Return (x, y) of the center of cell containing provided text 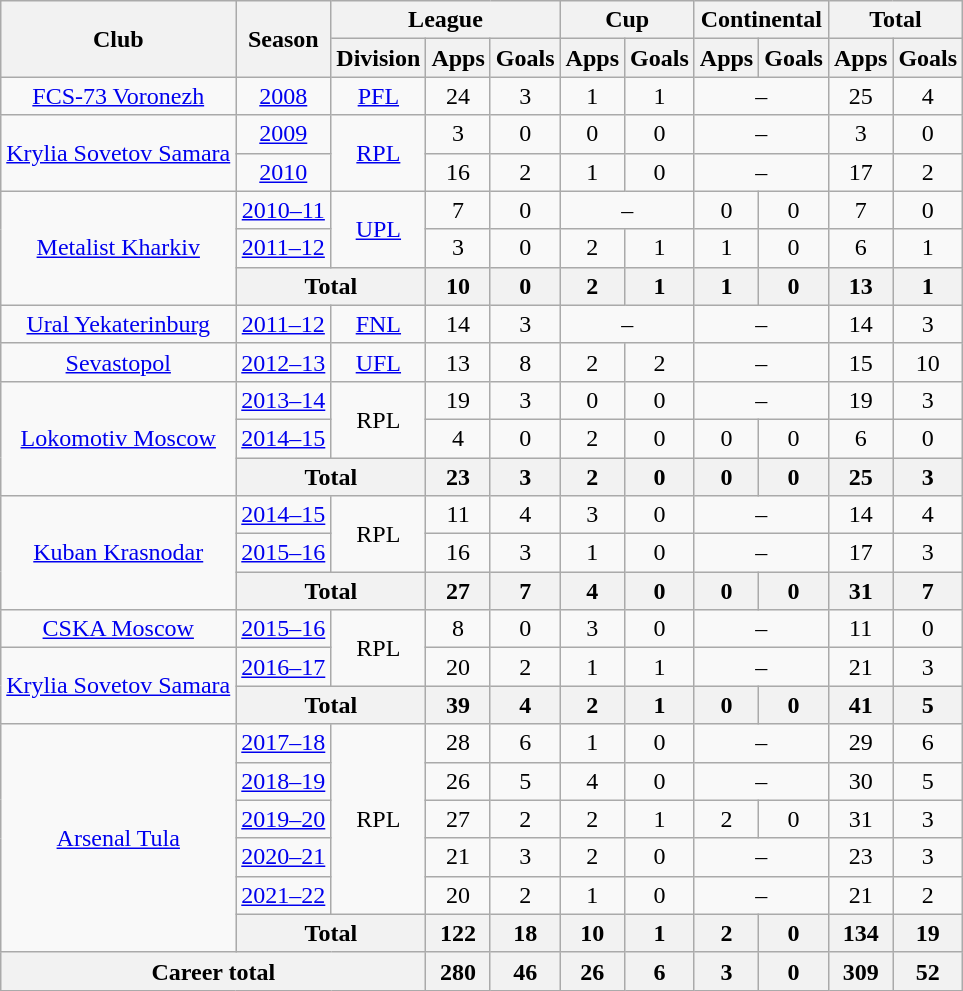
134 (860, 933)
Metalist Kharkiv (118, 248)
League (446, 20)
24 (458, 96)
Continental (761, 20)
Lokomotiv Moscow (118, 438)
UPL (378, 229)
Ural Yekaterinburg (118, 324)
CSKA Moscow (118, 629)
28 (458, 743)
FNL (378, 324)
2012–13 (284, 362)
29 (860, 743)
Kuban Krasnodar (118, 553)
2018–19 (284, 781)
39 (458, 705)
Cup (627, 20)
15 (860, 362)
UFL (378, 362)
Career total (214, 971)
PFL (378, 96)
2019–20 (284, 819)
2017–18 (284, 743)
309 (860, 971)
2008 (284, 96)
41 (860, 705)
2010–11 (284, 210)
Club (118, 39)
122 (458, 933)
2010 (284, 172)
2013–14 (284, 400)
280 (458, 971)
Season (284, 39)
Sevastopol (118, 362)
2021–22 (284, 895)
2009 (284, 134)
2020–21 (284, 857)
18 (525, 933)
Arsenal Tula (118, 838)
52 (928, 971)
Division (378, 58)
30 (860, 781)
46 (525, 971)
2016–17 (284, 667)
FCS-73 Voronezh (118, 96)
